Locate the cell with the specified text and output its (X, Y) center coordinate. 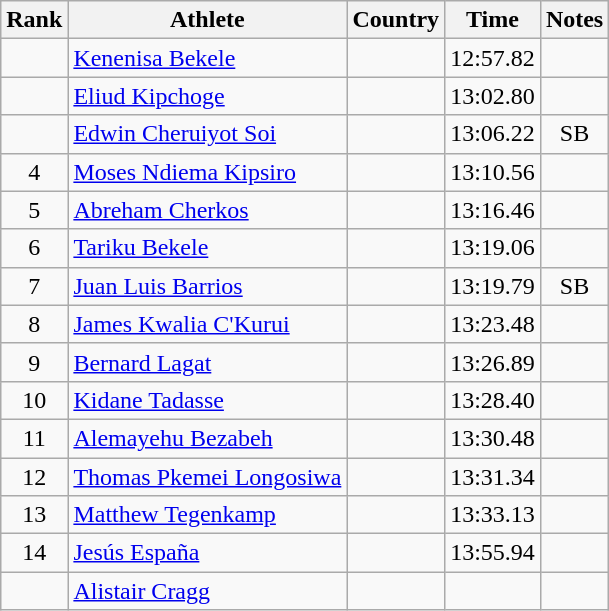
14 (34, 553)
12:57.82 (493, 58)
Alistair Cragg (208, 591)
13:55.94 (493, 553)
Bernard Lagat (208, 362)
13:19.06 (493, 248)
11 (34, 438)
7 (34, 286)
13:30.48 (493, 438)
13 (34, 515)
Thomas Pkemei Longosiwa (208, 477)
13:19.79 (493, 286)
6 (34, 248)
Notes (574, 20)
13:16.46 (493, 210)
Kenenisa Bekele (208, 58)
13:23.48 (493, 324)
13:06.22 (493, 134)
Kidane Tadasse (208, 400)
Moses Ndiema Kipsiro (208, 172)
James Kwalia C'Kurui (208, 324)
9 (34, 362)
13:26.89 (493, 362)
4 (34, 172)
Eliud Kipchoge (208, 96)
Alemayehu Bezabeh (208, 438)
Edwin Cheruiyot Soi (208, 134)
13:28.40 (493, 400)
Juan Luis Barrios (208, 286)
Tariku Bekele (208, 248)
Abreham Cherkos (208, 210)
10 (34, 400)
Rank (34, 20)
Time (493, 20)
Jesús España (208, 553)
Country (396, 20)
Athlete (208, 20)
13:02.80 (493, 96)
5 (34, 210)
13:33.13 (493, 515)
13:31.34 (493, 477)
13:10.56 (493, 172)
Matthew Tegenkamp (208, 515)
8 (34, 324)
12 (34, 477)
